Provide the [x, y] coordinate of the cell's center where the given text is located.  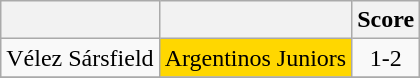
1-2 [386, 58]
Score [386, 20]
Argentinos Juniors [256, 58]
Vélez Sársfield [80, 58]
